Locate the cell with the specified text and output its (X, Y) center coordinate. 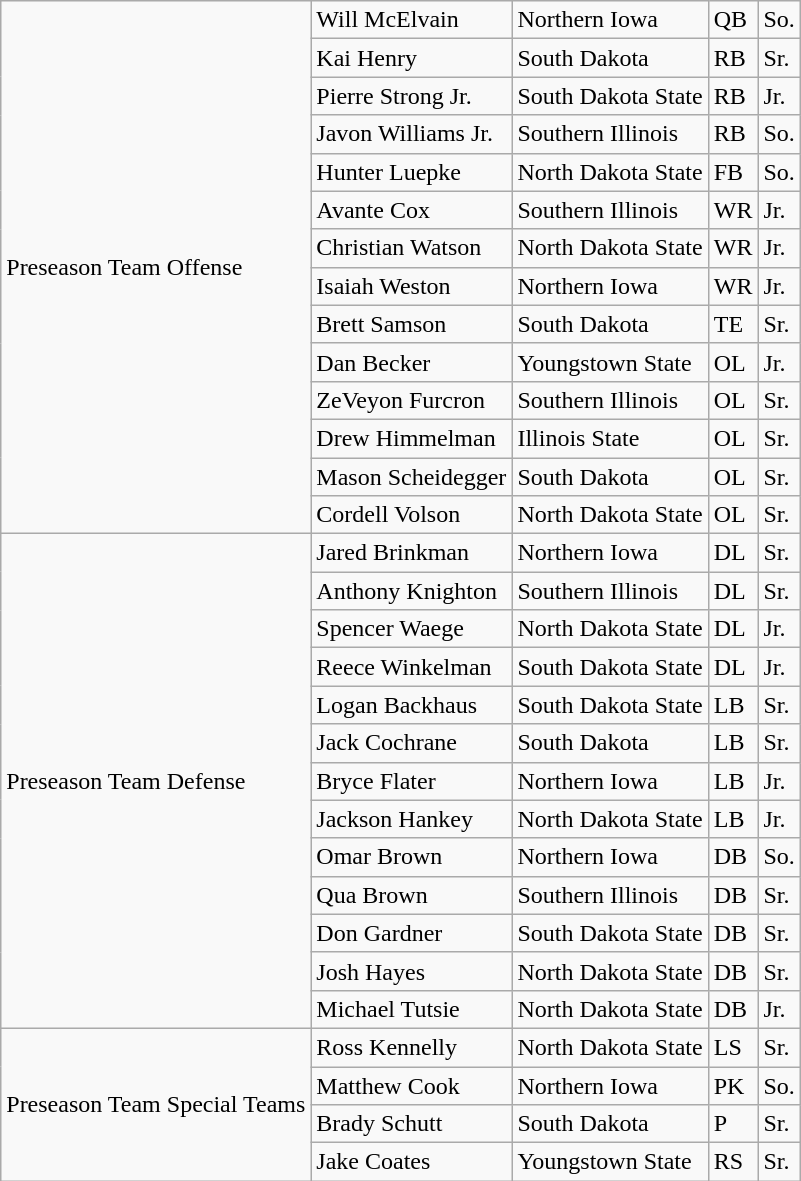
Kai Henry (412, 58)
Dan Becker (412, 362)
Drew Himmelman (412, 438)
Brady Schutt (412, 1124)
FB (733, 172)
Matthew Cook (412, 1085)
Jackson Hankey (412, 819)
Avante Cox (412, 210)
Omar Brown (412, 857)
Jack Cochrane (412, 743)
Qua Brown (412, 895)
Reece Winkelman (412, 667)
Illinois State (610, 438)
Brett Samson (412, 324)
Spencer Waege (412, 629)
Jared Brinkman (412, 553)
Cordell Volson (412, 515)
P (733, 1124)
ZeVeyon Furcron (412, 400)
Mason Scheidegger (412, 477)
Preseason Team Offense (156, 268)
TE (733, 324)
RS (733, 1162)
Javon Williams Jr. (412, 134)
Josh Hayes (412, 971)
Don Gardner (412, 933)
Logan Backhaus (412, 705)
Christian Watson (412, 248)
Will McElvain (412, 20)
Preseason Team Special Teams (156, 1104)
Ross Kennelly (412, 1047)
Isaiah Weston (412, 286)
LS (733, 1047)
Bryce Flater (412, 781)
Michael Tutsie (412, 1009)
PK (733, 1085)
Pierre Strong Jr. (412, 96)
Hunter Luepke (412, 172)
Anthony Knighton (412, 591)
QB (733, 20)
Jake Coates (412, 1162)
Preseason Team Defense (156, 782)
